For the text-containing cell, return its midpoint in (X, Y) coordinate format. 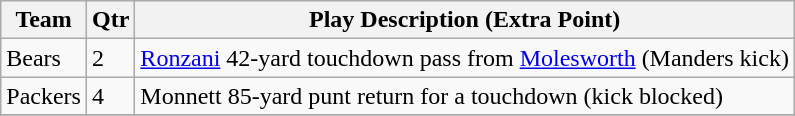
2 (110, 58)
Qtr (110, 20)
4 (110, 96)
Bears (44, 58)
Play Description (Extra Point) (465, 20)
Ronzani 42-yard touchdown pass from Molesworth (Manders kick) (465, 58)
Team (44, 20)
Packers (44, 96)
Monnett 85-yard punt return for a touchdown (kick blocked) (465, 96)
